Pinpoint the cell where the given text exists, returning its (X, Y) midpoint coordinate. 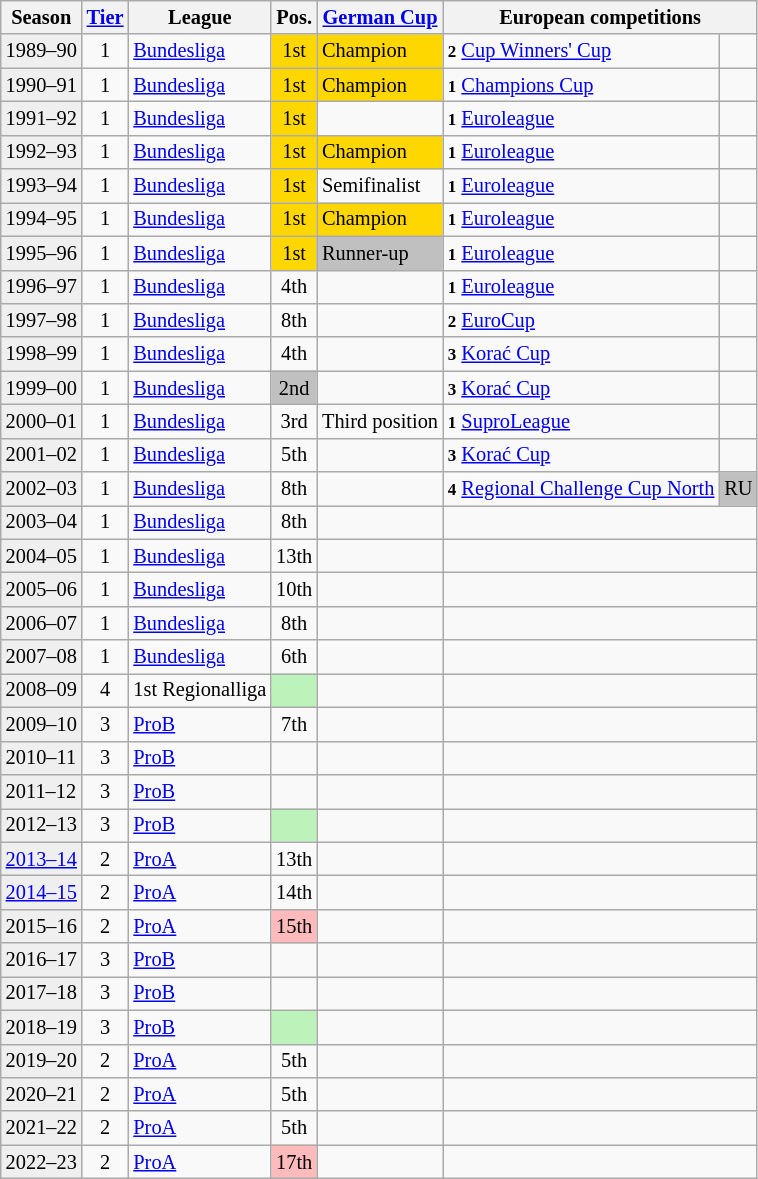
4 Regional Challenge Cup North (581, 489)
1994–95 (42, 219)
2000–01 (42, 421)
2017–18 (42, 993)
2010–11 (42, 758)
7th (294, 724)
1992–93 (42, 152)
1998–99 (42, 354)
15th (294, 926)
1993–94 (42, 186)
2003–04 (42, 522)
2 EuroCup (581, 320)
RU (738, 489)
Tier (106, 17)
Third position (380, 421)
2020–21 (42, 1094)
Pos. (294, 17)
2009–10 (42, 724)
2 Cup Winners' Cup (581, 51)
Runner-up (380, 253)
1996–97 (42, 287)
2022–23 (42, 1162)
3rd (294, 421)
10th (294, 589)
Season (42, 17)
1999–00 (42, 388)
2019–20 (42, 1061)
2001–02 (42, 455)
1997–98 (42, 320)
1st Regionalliga (200, 690)
2018–19 (42, 1027)
2015–16 (42, 926)
2004–05 (42, 556)
1995–96 (42, 253)
1 SuproLeague (581, 421)
2021–22 (42, 1128)
1989–90 (42, 51)
German Cup (380, 17)
1 Champions Cup (581, 85)
2016–17 (42, 960)
League (200, 17)
2013–14 (42, 859)
14th (294, 892)
1990–91 (42, 85)
2005–06 (42, 589)
4 (106, 690)
2002–03 (42, 489)
Semifinalist (380, 186)
17th (294, 1162)
2006–07 (42, 623)
2014–15 (42, 892)
2012–13 (42, 825)
6th (294, 657)
2008–09 (42, 690)
1991–92 (42, 118)
2007–08 (42, 657)
2nd (294, 388)
European competitions (600, 17)
2011–12 (42, 791)
